Search for the cell housing the specified text and yield its [x, y] center coordinate. 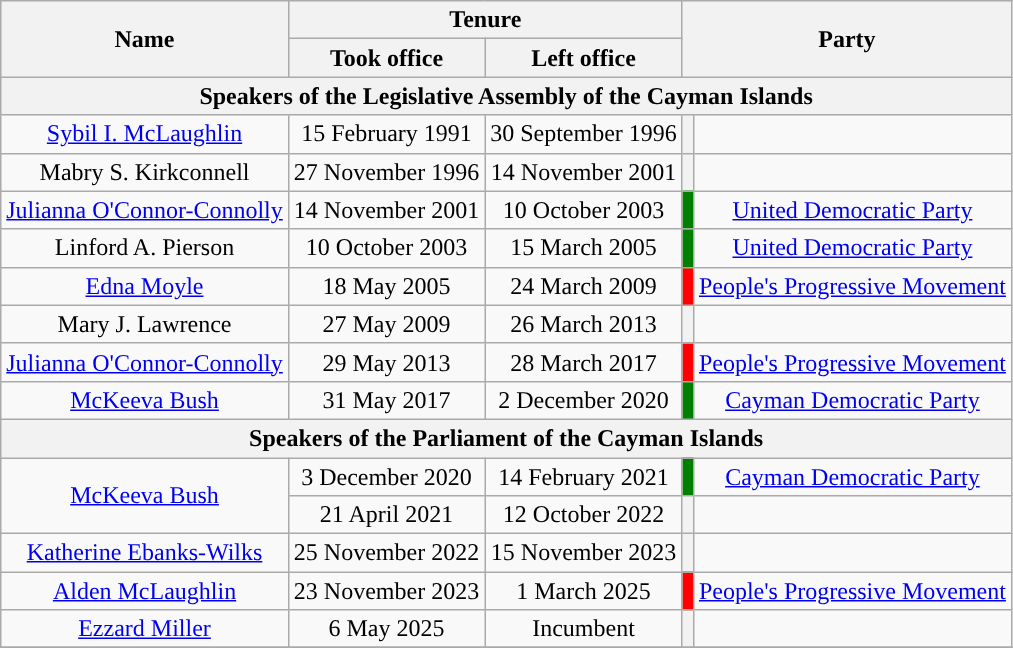
Mabry S. Kirkconnell [145, 172]
Sybil I. McLaughlin [145, 134]
Took office [386, 58]
15 March 2005 [584, 248]
Ezzard Miller [145, 629]
21 April 2021 [386, 515]
1 March 2025 [584, 591]
6 May 2025 [386, 629]
15 November 2023 [584, 553]
31 May 2017 [386, 400]
Linford A. Pierson [145, 248]
27 November 1996 [386, 172]
Speakers of the Parliament of the Cayman Islands [506, 438]
25 November 2022 [386, 553]
Alden McLaughlin [145, 591]
2 December 2020 [584, 400]
24 March 2009 [584, 286]
Tenure [485, 20]
26 March 2013 [584, 324]
Katherine Ebanks-Wilks [145, 553]
30 September 1996 [584, 134]
15 February 1991 [386, 134]
23 November 2023 [386, 591]
Party [846, 39]
14 February 2021 [584, 477]
3 December 2020 [386, 477]
Edna Moyle [145, 286]
Left office [584, 58]
Name [145, 39]
18 May 2005 [386, 286]
12 October 2022 [584, 515]
28 March 2017 [584, 362]
Speakers of the Legislative Assembly of the Cayman Islands [506, 96]
Incumbent [584, 629]
Mary J. Lawrence [145, 324]
29 May 2013 [386, 362]
27 May 2009 [386, 324]
